Detect which cell encompasses the target text, then output its (X, Y) center coordinate. 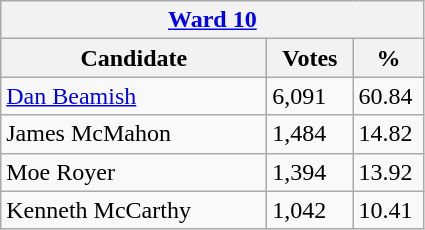
60.84 (388, 96)
Candidate (134, 58)
1,484 (310, 134)
% (388, 58)
13.92 (388, 172)
1,394 (310, 172)
James McMahon (134, 134)
14.82 (388, 134)
10.41 (388, 210)
Dan Beamish (134, 96)
6,091 (310, 96)
Moe Royer (134, 172)
Votes (310, 58)
1,042 (310, 210)
Ward 10 (212, 20)
Kenneth McCarthy (134, 210)
